Identify which cell holds the provided text, then report its (x, y) central coordinate. 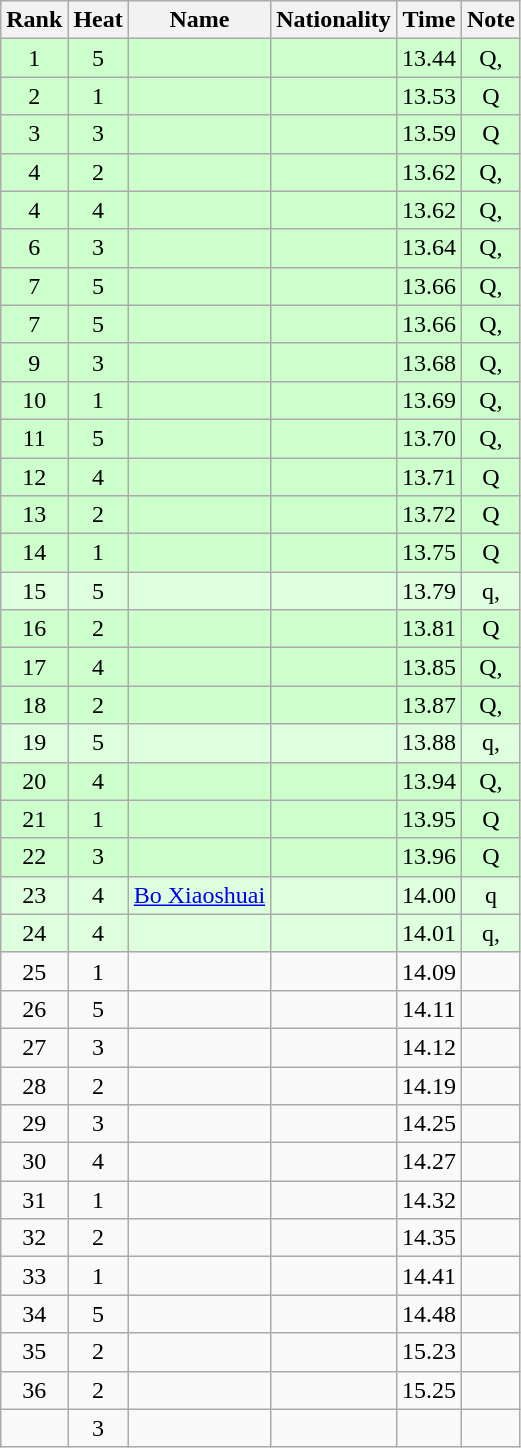
14.27 (428, 1162)
13.75 (428, 553)
13.69 (428, 400)
34 (34, 1314)
25 (34, 971)
27 (34, 1047)
12 (34, 477)
13.88 (428, 743)
13.95 (428, 819)
13.68 (428, 362)
14.41 (428, 1276)
Nationality (334, 20)
30 (34, 1162)
Note (490, 20)
14.48 (428, 1314)
13.94 (428, 781)
Bo Xiaoshuai (199, 895)
9 (34, 362)
24 (34, 933)
11 (34, 438)
13.87 (428, 705)
36 (34, 1390)
13 (34, 515)
22 (34, 857)
14.35 (428, 1238)
13.71 (428, 477)
13.70 (428, 438)
13.79 (428, 591)
14.09 (428, 971)
15.25 (428, 1390)
14.19 (428, 1085)
13.44 (428, 58)
13.96 (428, 857)
Name (199, 20)
13.53 (428, 96)
23 (34, 895)
29 (34, 1124)
33 (34, 1276)
q (490, 895)
15.23 (428, 1352)
14.11 (428, 1009)
Rank (34, 20)
14.32 (428, 1200)
20 (34, 781)
Heat (98, 20)
13.72 (428, 515)
26 (34, 1009)
14 (34, 553)
14.25 (428, 1124)
10 (34, 400)
17 (34, 667)
14.12 (428, 1047)
14.01 (428, 933)
Time (428, 20)
13.85 (428, 667)
32 (34, 1238)
13.59 (428, 134)
16 (34, 629)
28 (34, 1085)
6 (34, 248)
14.00 (428, 895)
13.81 (428, 629)
19 (34, 743)
35 (34, 1352)
21 (34, 819)
15 (34, 591)
18 (34, 705)
13.64 (428, 248)
31 (34, 1200)
